For the text-containing cell, return its midpoint in (X, Y) coordinate format. 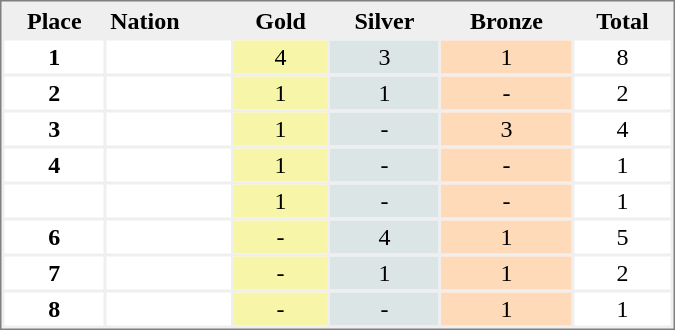
7 (54, 272)
5 (622, 236)
Place (54, 20)
Total (622, 20)
6 (54, 236)
Gold (280, 20)
Bronze (507, 20)
Silver (384, 20)
Nation (169, 20)
